Search for the cell housing the specified text and yield its [X, Y] center coordinate. 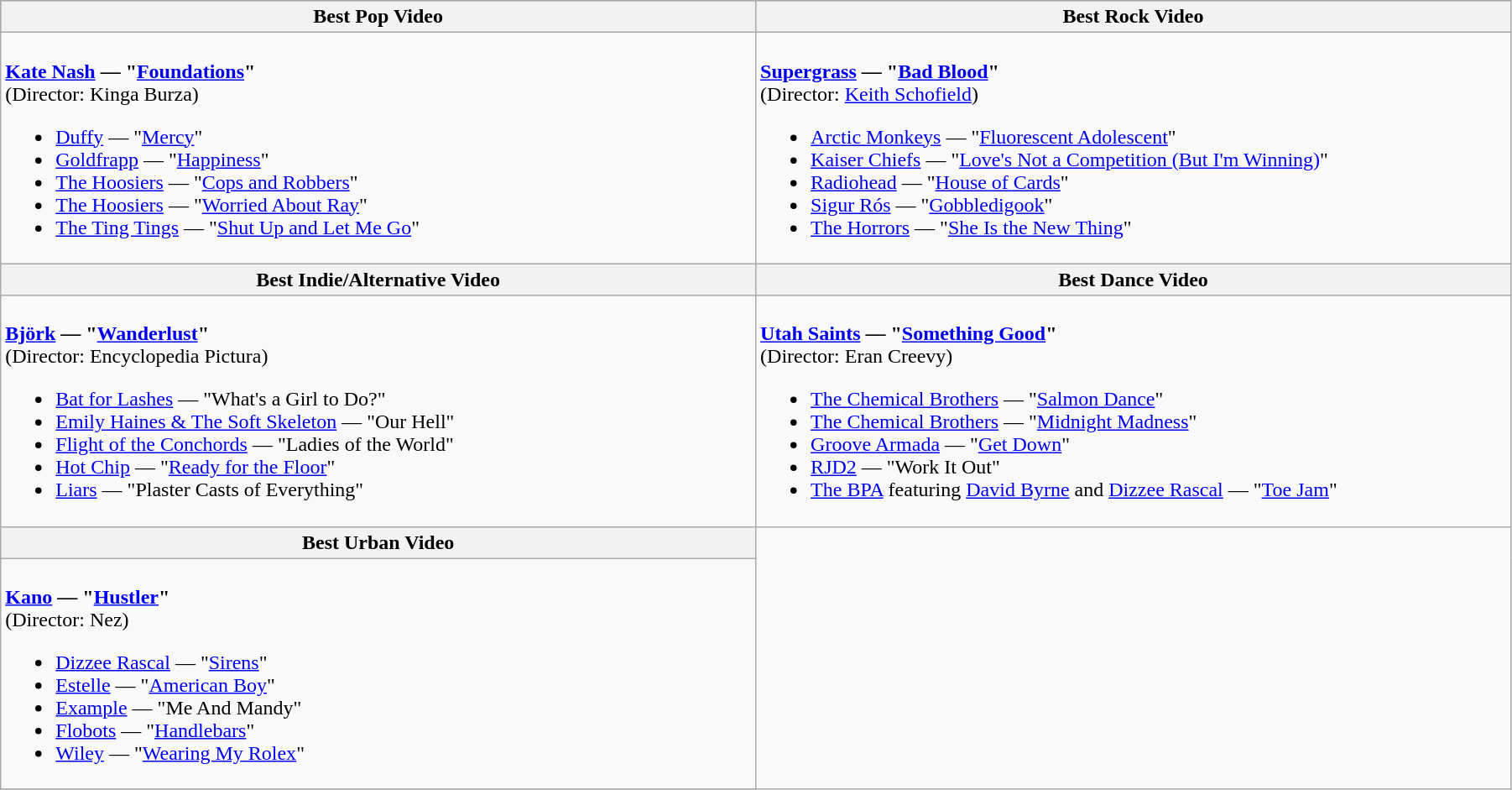
Best Indie/Alternative Video [378, 280]
Best Dance Video [1134, 280]
Best Pop Video [378, 17]
Best Urban Video [378, 542]
Best Rock Video [1134, 17]
